Search for the cell housing the specified text and yield its [X, Y] center coordinate. 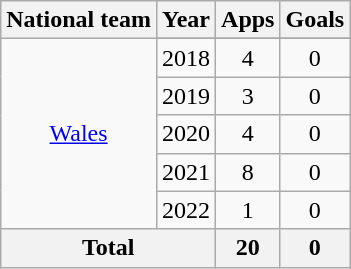
2022 [186, 210]
2021 [186, 172]
8 [248, 172]
1 [248, 210]
National team [79, 20]
2019 [186, 96]
2018 [186, 58]
Total [108, 248]
Year [186, 20]
2020 [186, 134]
Wales [79, 134]
Apps [248, 20]
Goals [315, 20]
20 [248, 248]
3 [248, 96]
